For the text-containing cell, return its midpoint in [x, y] coordinate format. 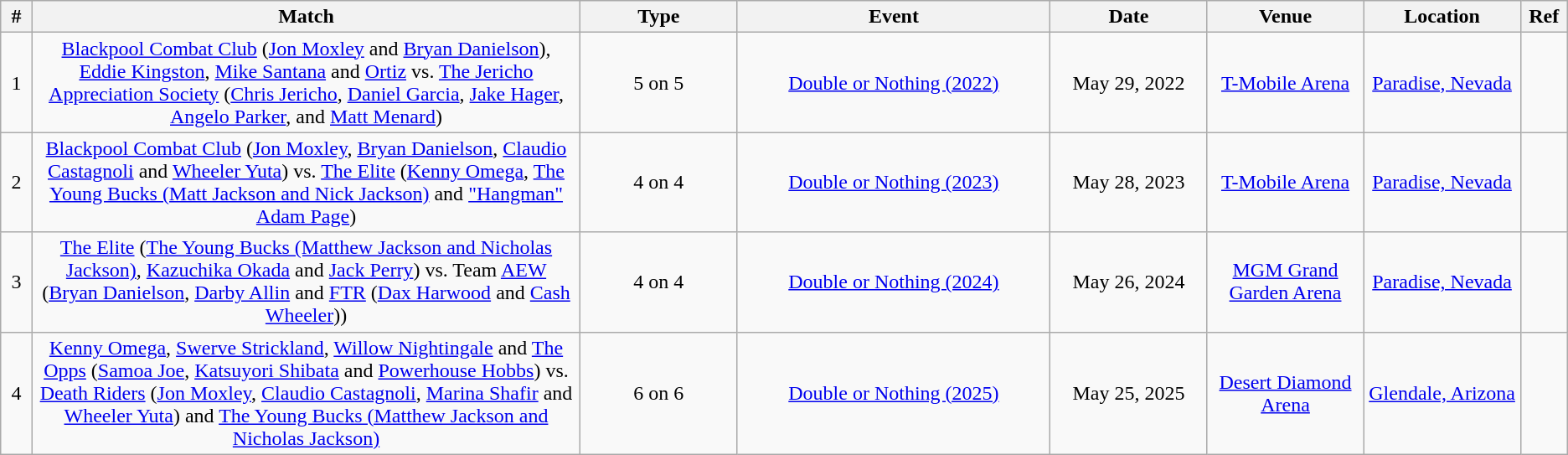
May 25, 2025 [1129, 393]
Venue [1285, 17]
Type [658, 17]
Ref [1544, 17]
Double or Nothing (2022) [894, 82]
Match [307, 17]
# [17, 17]
4 [17, 393]
Desert Diamond Arena [1285, 393]
Double or Nothing (2025) [894, 393]
6 on 6 [658, 393]
2 [17, 183]
May 28, 2023 [1129, 183]
Double or Nothing (2024) [894, 282]
Event [894, 17]
Location [1442, 17]
3 [17, 282]
May 29, 2022 [1129, 82]
May 26, 2024 [1129, 282]
Glendale, Arizona [1442, 393]
5 on 5 [658, 82]
Date [1129, 17]
Double or Nothing (2023) [894, 183]
1 [17, 82]
MGM Grand Garden Arena [1285, 282]
